Detect which cell encompasses the target text, then output its (X, Y) center coordinate. 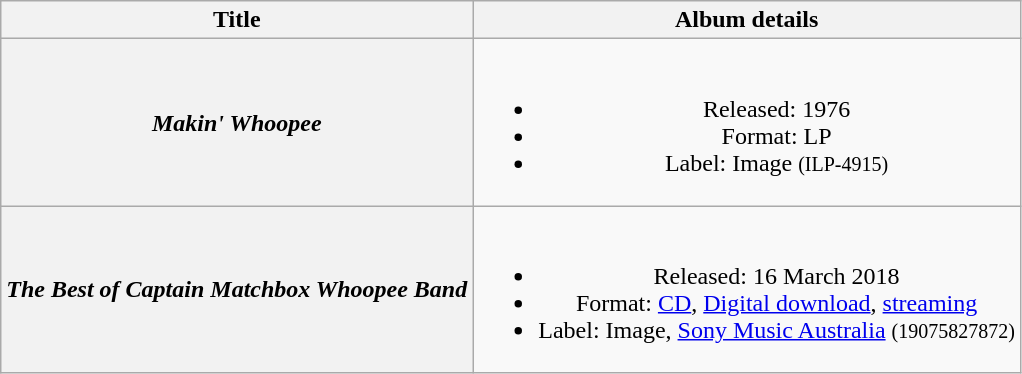
The Best of Captain Matchbox Whoopee Band (237, 290)
Makin' Whoopee (237, 122)
Released: 1976Format: LPLabel: Image (ILP-4915) (747, 122)
Released: 16 March 2018Format: CD, Digital download, streamingLabel: Image, Sony Music Australia (19075827872) (747, 290)
Album details (747, 20)
Title (237, 20)
